Determine the [x, y] coordinate at the center of the cell enclosing the given text.  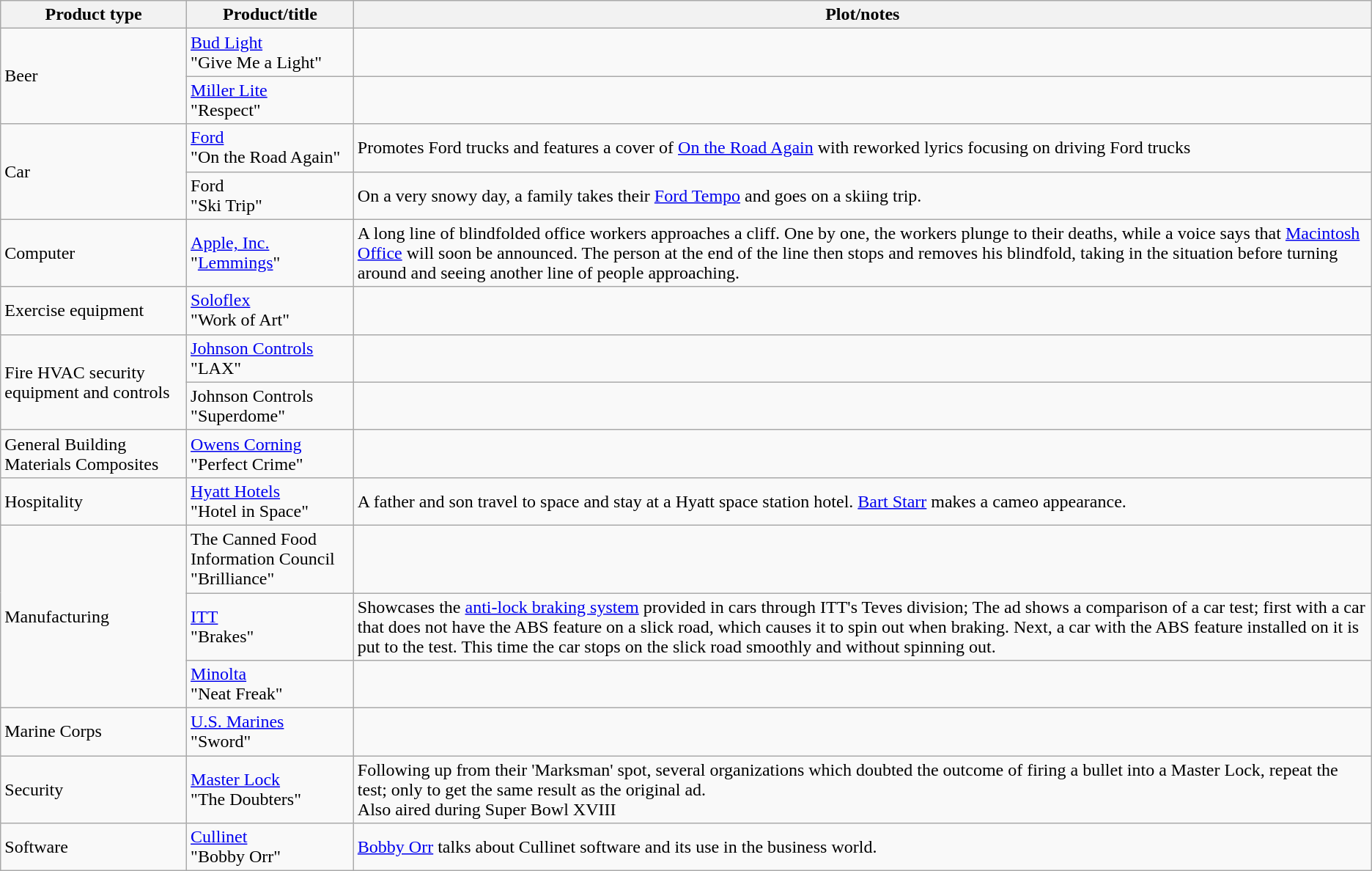
On a very snowy day, a family takes their Ford Tempo and goes on a skiing trip. [862, 195]
Owens Corning"Perfect Crime" [270, 453]
General Building Materials Composites [94, 453]
Johnson Controls"Superdome" [270, 406]
Bud Light"Give Me a Light" [270, 53]
Beer [94, 76]
Ford"Ski Trip" [270, 195]
Bobby Orr talks about Cullinet software and its use in the business world. [862, 848]
Exercise equipment [94, 311]
The Canned Food Information Council"Brilliance" [270, 559]
Ford"On the Road Again" [270, 148]
Miller Lite"Respect" [270, 100]
Hospitality [94, 501]
Manufacturing [94, 616]
Security [94, 790]
Fire HVAC security equipment and controls [94, 382]
Product/title [270, 15]
Marine Corps [94, 732]
Computer [94, 253]
A father and son travel to space and stay at a Hyatt space station hotel. Bart Starr makes a cameo appearance. [862, 501]
Master Lock"The Doubters" [270, 790]
Hyatt Hotels"Hotel in Space" [270, 501]
Minolta"Neat Freak" [270, 685]
Plot/notes [862, 15]
U.S. Marines"Sword" [270, 732]
Software [94, 848]
Promotes Ford trucks and features a cover of On the Road Again with reworked lyrics focusing on driving Ford trucks [862, 148]
Soloflex"Work of Art" [270, 311]
Johnson Controls"LAX" [270, 358]
Apple, Inc."Lemmings" [270, 253]
ITT"Brakes" [270, 626]
Cullinet"Bobby Orr" [270, 848]
Car [94, 172]
Product type [94, 15]
